Search for the cell housing the specified text and yield its [X, Y] center coordinate. 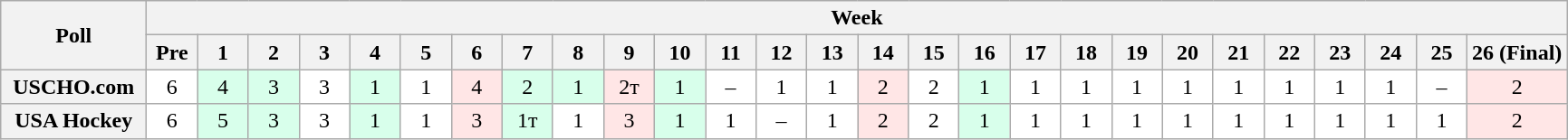
18 [1086, 52]
19 [1137, 52]
9 [629, 52]
Poll [74, 35]
8 [578, 52]
16 [985, 52]
11 [730, 52]
13 [832, 52]
7 [527, 52]
20 [1188, 52]
21 [1238, 52]
23 [1340, 52]
14 [883, 52]
22 [1289, 52]
26 (Final) [1516, 52]
USA Hockey [74, 121]
17 [1035, 52]
2т [629, 87]
15 [934, 52]
10 [679, 52]
12 [782, 52]
Week [857, 18]
1т [527, 121]
24 [1390, 52]
Pre [172, 52]
USCHO.com [74, 87]
25 [1441, 52]
